Detect which cell encompasses the target text, then output its (x, y) center coordinate. 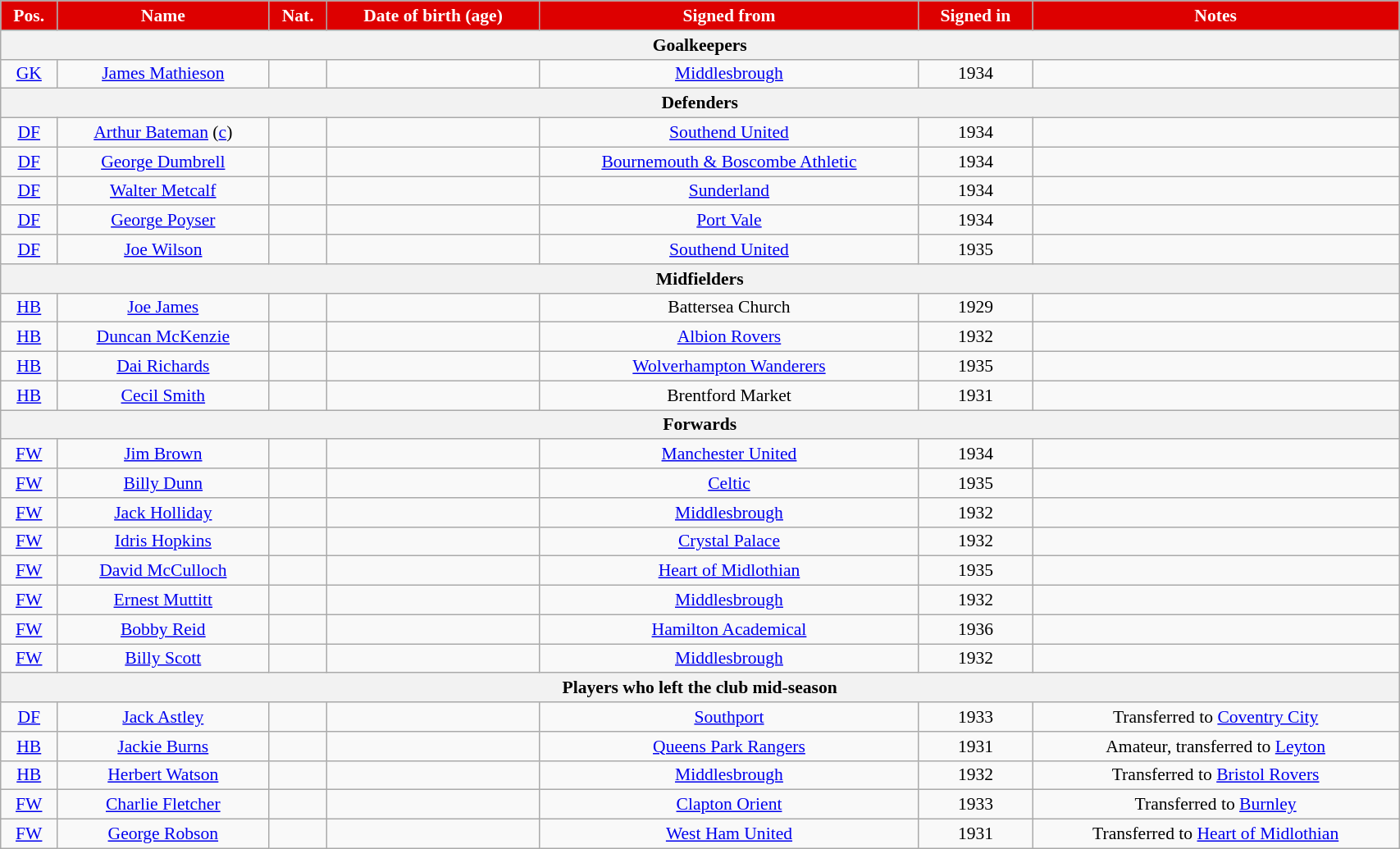
Midfielders (700, 279)
Queens Park Rangers (730, 746)
Hamilton Academical (730, 629)
Bournemouth & Boscombe Athletic (730, 162)
Date of birth (age) (433, 16)
George Poyser (163, 221)
Battersea Church (730, 308)
Joe Wilson (163, 249)
Billy Dunn (163, 483)
Bobby Reid (163, 629)
Signed from (730, 16)
Defenders (700, 103)
Dai Richards (163, 367)
Celtic (730, 483)
David McCulloch (163, 571)
Jack Astley (163, 717)
Transferred to Burnley (1215, 805)
George Dumbrell (163, 162)
Cecil Smith (163, 395)
Port Vale (730, 221)
George Robson (163, 834)
Sunderland (730, 191)
Walter Metcalf (163, 191)
Nat. (299, 16)
GK (30, 74)
Players who left the club mid-season (700, 688)
Transferred to Coventry City (1215, 717)
Joe James (163, 308)
1936 (975, 629)
Heart of Midlothian (730, 571)
Albion Rovers (730, 337)
Arthur Bateman (c) (163, 133)
Forwards (700, 425)
Manchester United (730, 454)
Ernest Muttitt (163, 600)
Notes (1215, 16)
Transferred to Heart of Midlothian (1215, 834)
Wolverhampton Wanderers (730, 367)
Pos. (30, 16)
Duncan McKenzie (163, 337)
Signed in (975, 16)
Crystal Palace (730, 541)
West Ham United (730, 834)
Southport (730, 717)
Billy Scott (163, 659)
Name (163, 16)
Clapton Orient (730, 805)
Brentford Market (730, 395)
Jim Brown (163, 454)
James Mathieson (163, 74)
Transferred to Bristol Rovers (1215, 775)
Jackie Burns (163, 746)
Goalkeepers (700, 45)
Jack Holliday (163, 513)
Idris Hopkins (163, 541)
Amateur, transferred to Leyton (1215, 746)
Charlie Fletcher (163, 805)
1929 (975, 308)
Herbert Watson (163, 775)
